From the cell containing the given text, extract its center point as [X, Y] coordinate. 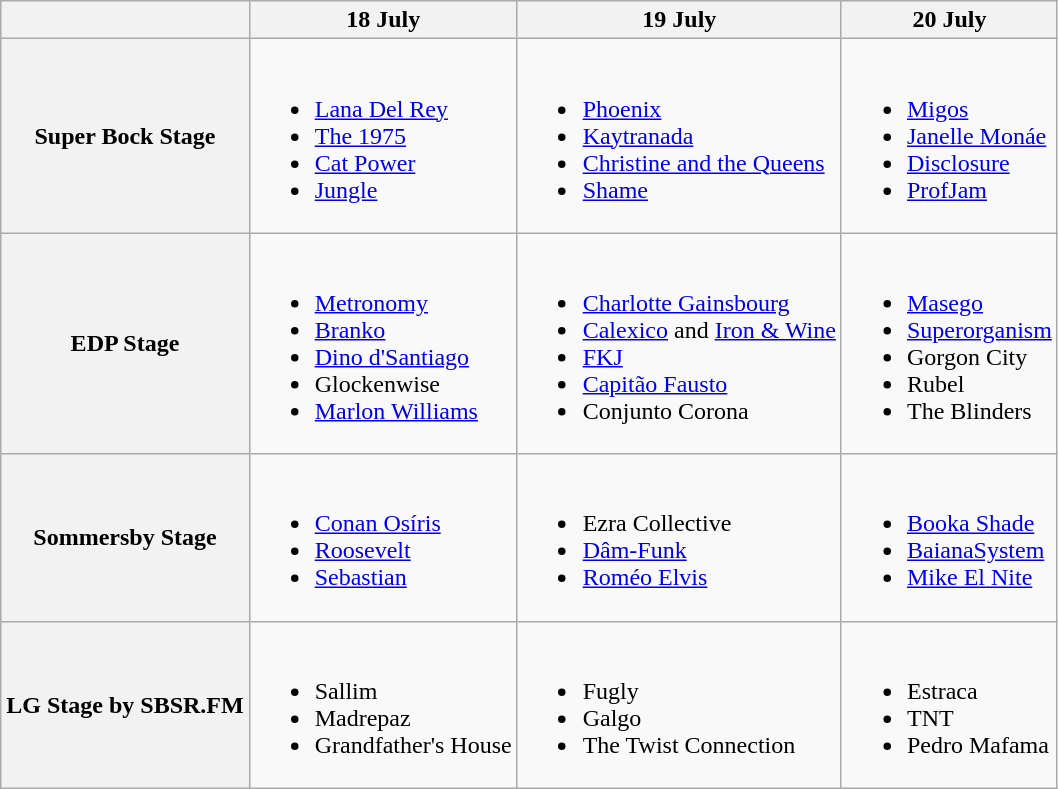
EstracaTNTPedro Mafama [949, 704]
SallimMadrepazGrandfather's House [383, 704]
Lana Del ReyThe 1975Cat PowerJungle [383, 136]
MetronomyBrankoDino d'SantiagoGlockenwiseMarlon Williams [383, 344]
EDP Stage [125, 344]
FuglyGalgoThe Twist Connection [679, 704]
Booka ShadeBaianaSystemMike El Nite [949, 538]
Ezra CollectiveDâm-FunkRoméo Elvis [679, 538]
19 July [679, 20]
Super Bock Stage [125, 136]
MigosJanelle MonáeDisclosure ProfJam [949, 136]
Conan OsírisRooseveltSebastian [383, 538]
Sommersby Stage [125, 538]
LG Stage by SBSR.FM [125, 704]
20 July [949, 20]
18 July [383, 20]
Charlotte GainsbourgCalexico and Iron & WineFKJCapitão FaustoConjunto Corona [679, 344]
MasegoSuperorganismGorgon CityRubelThe Blinders [949, 344]
PhoenixKaytranadaChristine and the QueensShame [679, 136]
